Search for the cell housing the specified text and yield its (x, y) center coordinate. 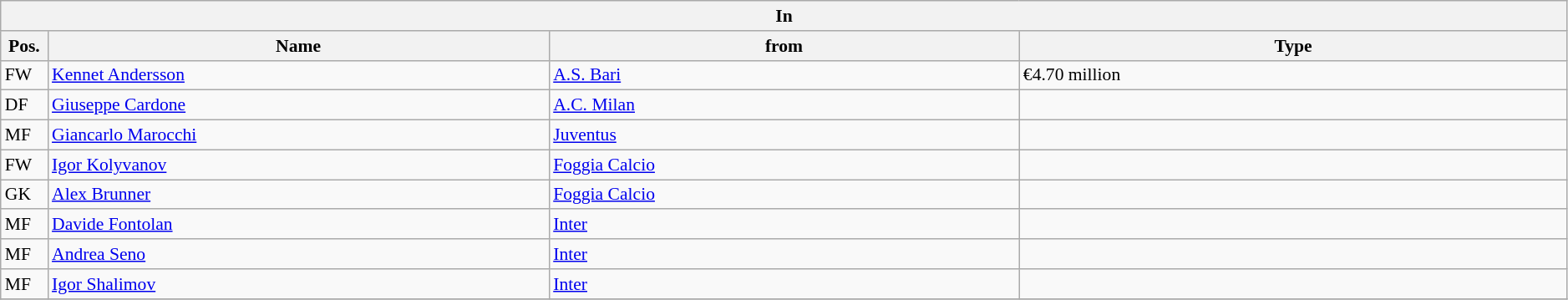
GK (24, 195)
A.S. Bari (784, 75)
€4.70 million (1293, 75)
Giuseppe Cardone (298, 105)
Igor Shalimov (298, 284)
Igor Kolyvanov (298, 165)
Davide Fontolan (298, 225)
Pos. (24, 46)
Juventus (784, 135)
A.C. Milan (784, 105)
Alex Brunner (298, 195)
In (784, 16)
Name (298, 46)
Kennet Andersson (298, 75)
Type (1293, 46)
from (784, 46)
Andrea Seno (298, 254)
Giancarlo Marocchi (298, 135)
DF (24, 105)
